Find where the given text appears and provide that cell's center as (x, y) coordinate. 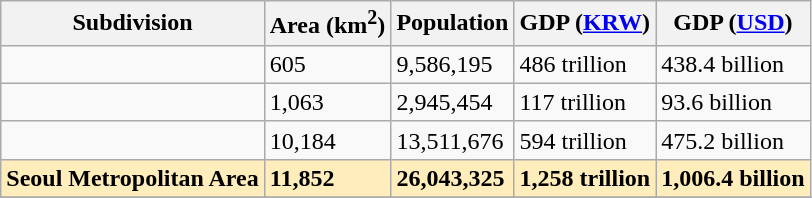
10,184 (328, 140)
1,063 (328, 102)
GDP (KRW) (585, 24)
1,258 trillion (585, 178)
11,852 (328, 178)
Population (452, 24)
9,586,195 (452, 64)
2,945,454 (452, 102)
93.6 billion (733, 102)
Seoul Metropolitan Area (133, 178)
438.4 billion (733, 64)
486 trillion (585, 64)
1,006.4 billion (733, 178)
605 (328, 64)
13,511,676 (452, 140)
594 trillion (585, 140)
475.2 billion (733, 140)
Area (km2) (328, 24)
Subdivision (133, 24)
26,043,325 (452, 178)
GDP (USD) (733, 24)
117 trillion (585, 102)
